Search for the cell housing the specified text and yield its (X, Y) center coordinate. 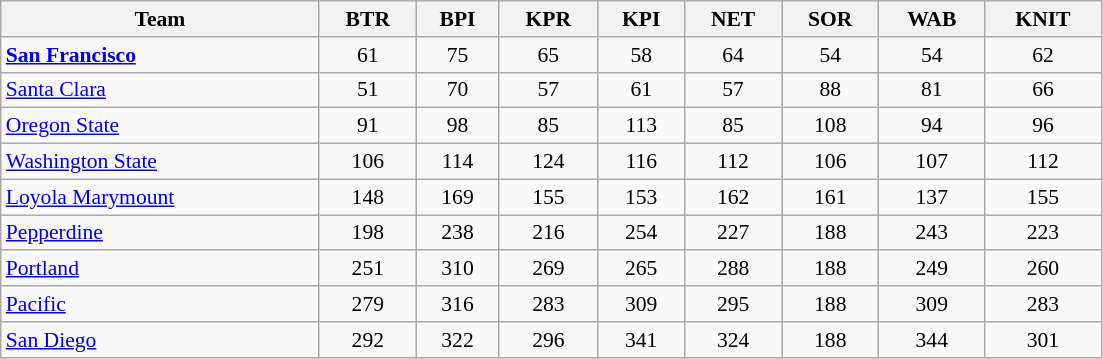
124 (548, 162)
San Francisco (160, 55)
265 (642, 269)
113 (642, 126)
88 (830, 90)
223 (1044, 233)
62 (1044, 55)
216 (548, 233)
66 (1044, 90)
108 (830, 126)
238 (457, 233)
243 (932, 233)
58 (642, 55)
98 (457, 126)
198 (368, 233)
SOR (830, 19)
322 (457, 340)
BPI (457, 19)
161 (830, 197)
279 (368, 304)
Loyola Marymount (160, 197)
Portland (160, 269)
81 (932, 90)
116 (642, 162)
341 (642, 340)
162 (732, 197)
94 (932, 126)
227 (732, 233)
260 (1044, 269)
Pacific (160, 304)
324 (732, 340)
70 (457, 90)
169 (457, 197)
KPR (548, 19)
KPI (642, 19)
249 (932, 269)
Pepperdine (160, 233)
KNIT (1044, 19)
153 (642, 197)
269 (548, 269)
91 (368, 126)
65 (548, 55)
96 (1044, 126)
344 (932, 340)
51 (368, 90)
107 (932, 162)
288 (732, 269)
301 (1044, 340)
114 (457, 162)
Washington State (160, 162)
316 (457, 304)
296 (548, 340)
Oregon State (160, 126)
292 (368, 340)
148 (368, 197)
295 (732, 304)
310 (457, 269)
NET (732, 19)
137 (932, 197)
75 (457, 55)
251 (368, 269)
WAB (932, 19)
BTR (368, 19)
254 (642, 233)
San Diego (160, 340)
64 (732, 55)
Santa Clara (160, 90)
Team (160, 19)
